Return the (X, Y) coordinate for the center point of the cell that contains the specified text.  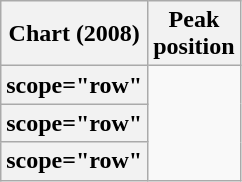
Chart (2008) (74, 34)
Peakposition (194, 34)
